From the cell containing the given text, extract its center point as [X, Y] coordinate. 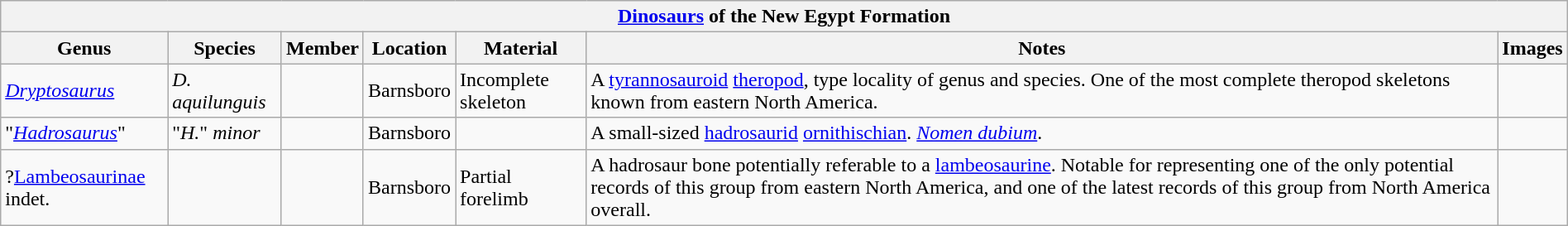
Incomplete skeleton [521, 91]
A tyrannosauroid theropod, type locality of genus and species. One of the most complete theropod skeletons known from eastern North America. [1042, 91]
A small-sized hadrosaurid ornithischian. Nomen dubium. [1042, 133]
Dinosaurs of the New Egypt Formation [784, 17]
Species [225, 48]
Partial forelimb [521, 187]
"Hadrosaurus" [84, 133]
Member [323, 48]
D. aquilunguis [225, 91]
Genus [84, 48]
Notes [1042, 48]
Material [521, 48]
Dryptosaurus [84, 91]
Images [1532, 48]
"H." minor [225, 133]
?Lambeosaurinae indet. [84, 187]
Location [409, 48]
